Return the (X, Y) coordinate for the center point of the cell that contains the specified text.  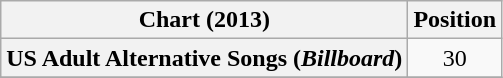
30 (455, 58)
Chart (2013) (204, 20)
Position (455, 20)
US Adult Alternative Songs (Billboard) (204, 58)
